Search for the cell housing the specified text and yield its [X, Y] center coordinate. 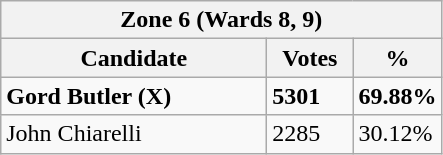
30.12% [398, 134]
5301 [310, 96]
% [398, 58]
Gord Butler (X) [134, 96]
Votes [310, 58]
John Chiarelli [134, 134]
Candidate [134, 58]
69.88% [398, 96]
Zone 6 (Wards 8, 9) [222, 20]
2285 [310, 134]
